Locate the cell with the specified text and output its [x, y] center coordinate. 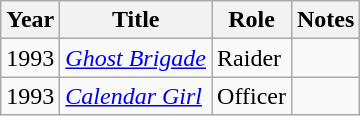
Ghost Brigade [136, 58]
Title [136, 20]
Notes [325, 20]
Officer [252, 96]
Year [30, 20]
Raider [252, 58]
Calendar Girl [136, 96]
Role [252, 20]
